Extract the (x, y) coordinate from the center of the cell holding the provided text.  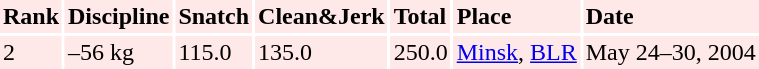
–56 kg (118, 52)
May 24–30, 2004 (671, 52)
2 (31, 52)
Rank (31, 16)
250.0 (421, 52)
115.0 (214, 52)
Total (421, 16)
Date (671, 16)
135.0 (322, 52)
Discipline (118, 16)
Clean&Jerk (322, 16)
Minsk, BLR (517, 52)
Place (517, 16)
Snatch (214, 16)
